Scan for the cell matching the given text and deliver its (x, y) coordinate at center. 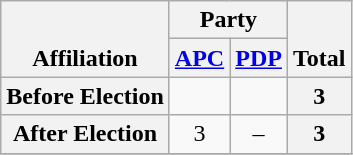
PDP (259, 58)
Affiliation (86, 39)
After Election (86, 134)
Total (319, 39)
Before Election (86, 96)
Party (228, 20)
– (259, 134)
APC (199, 58)
